Provide the (x, y) coordinate of the cell's center where the given text is located.  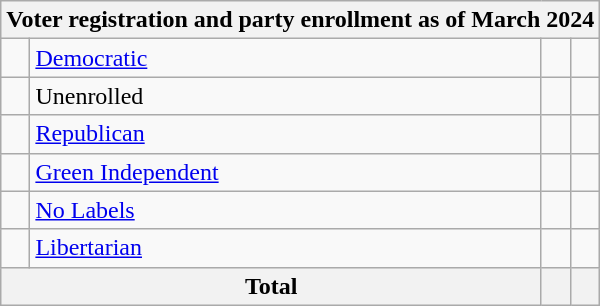
Democratic (286, 58)
Unenrolled (286, 96)
Republican (286, 134)
Libertarian (286, 248)
Voter registration and party enrollment as of March 2024 (300, 20)
Green Independent (286, 172)
Total (272, 286)
No Labels (286, 210)
